Return the [X, Y] coordinate for the center point of the cell that contains the specified text.  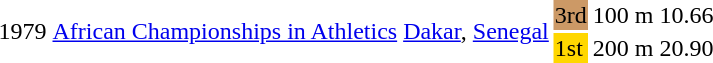
100 m [623, 15]
1st [570, 48]
200 m [623, 48]
3rd [570, 15]
African Championships in Athletics [225, 32]
Dakar, Senegal [476, 32]
